Identify which cell holds the provided text, then report its [x, y] central coordinate. 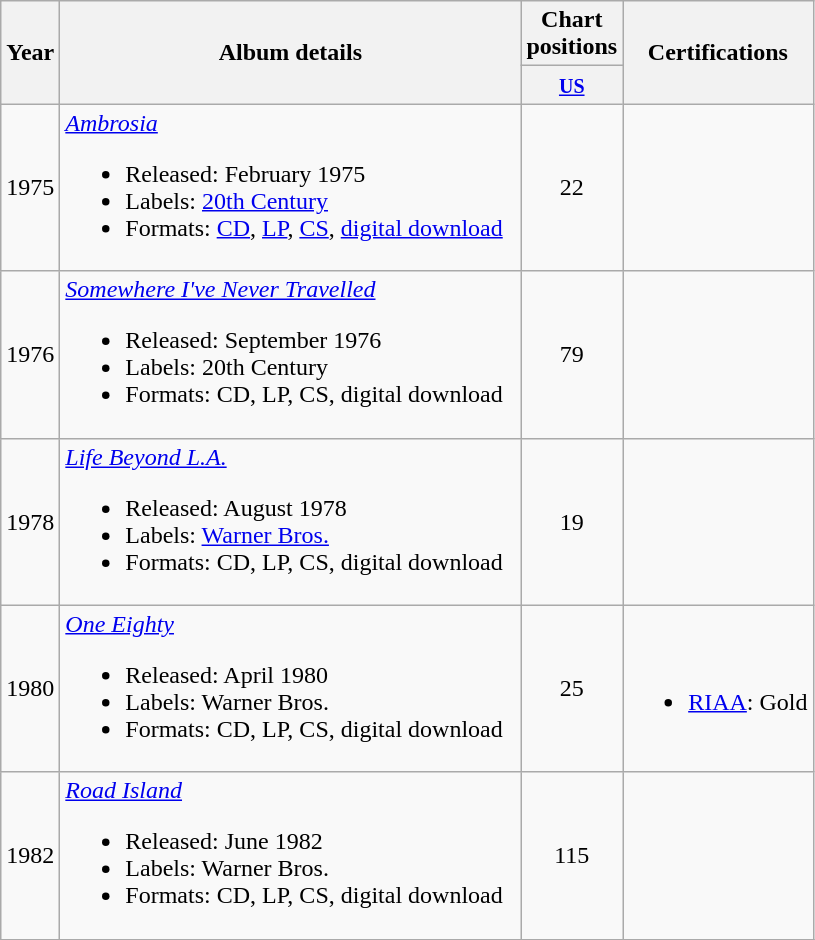
79 [572, 354]
1980 [30, 688]
1978 [30, 522]
RIAA: Gold [718, 688]
Chart positions [572, 34]
Road IslandReleased: June 1982Labels: Warner Bros.Formats: CD, LP, CS, digital download [290, 856]
1975 [30, 188]
AmbrosiaReleased: February 1975Labels: 20th CenturyFormats: CD, LP, CS, digital download [290, 188]
Certifications [718, 52]
US [572, 85]
One EightyReleased: April 1980Labels: Warner Bros.Formats: CD, LP, CS, digital download [290, 688]
Album details [290, 52]
Year [30, 52]
19 [572, 522]
115 [572, 856]
22 [572, 188]
Somewhere I've Never TravelledReleased: September 1976Labels: 20th CenturyFormats: CD, LP, CS, digital download [290, 354]
Life Beyond L.A.Released: August 1978Labels: Warner Bros.Formats: CD, LP, CS, digital download [290, 522]
1976 [30, 354]
25 [572, 688]
1982 [30, 856]
